Capture the cell that displays the provided text and extract its (x, y) central coordinate. 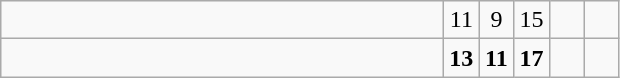
9 (496, 20)
13 (462, 58)
15 (532, 20)
17 (532, 58)
